Search for the cell housing the specified text and yield its [x, y] center coordinate. 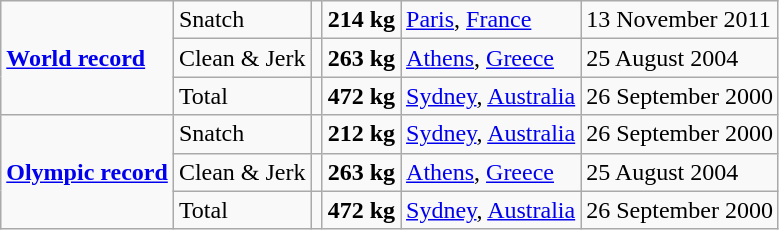
212 kg [361, 134]
214 kg [361, 20]
13 November 2011 [680, 20]
Paris, France [491, 20]
Olympic record [88, 172]
World record [88, 58]
